Pinpoint the cell where the given text exists, returning its [X, Y] midpoint coordinate. 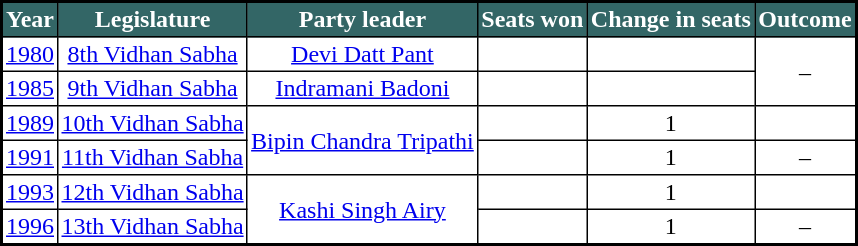
1980 [30, 54]
8th Vidhan Sabha [153, 54]
11th Vidhan Sabha [153, 157]
1993 [30, 192]
Party leader [362, 20]
13th Vidhan Sabha [153, 226]
Devi Datt Pant [362, 54]
Kashi Singh Airy [362, 210]
Seats won [533, 20]
1989 [30, 123]
Legislature [153, 20]
9th Vidhan Sabha [153, 88]
1985 [30, 88]
1991 [30, 157]
Indramani Badoni [362, 88]
Bipin Chandra Tripathi [362, 140]
Year [30, 20]
Outcome [806, 20]
1996 [30, 226]
Change in seats [671, 20]
10th Vidhan Sabha [153, 123]
12th Vidhan Sabha [153, 192]
